Scan for the cell matching the given text and deliver its (x, y) coordinate at center. 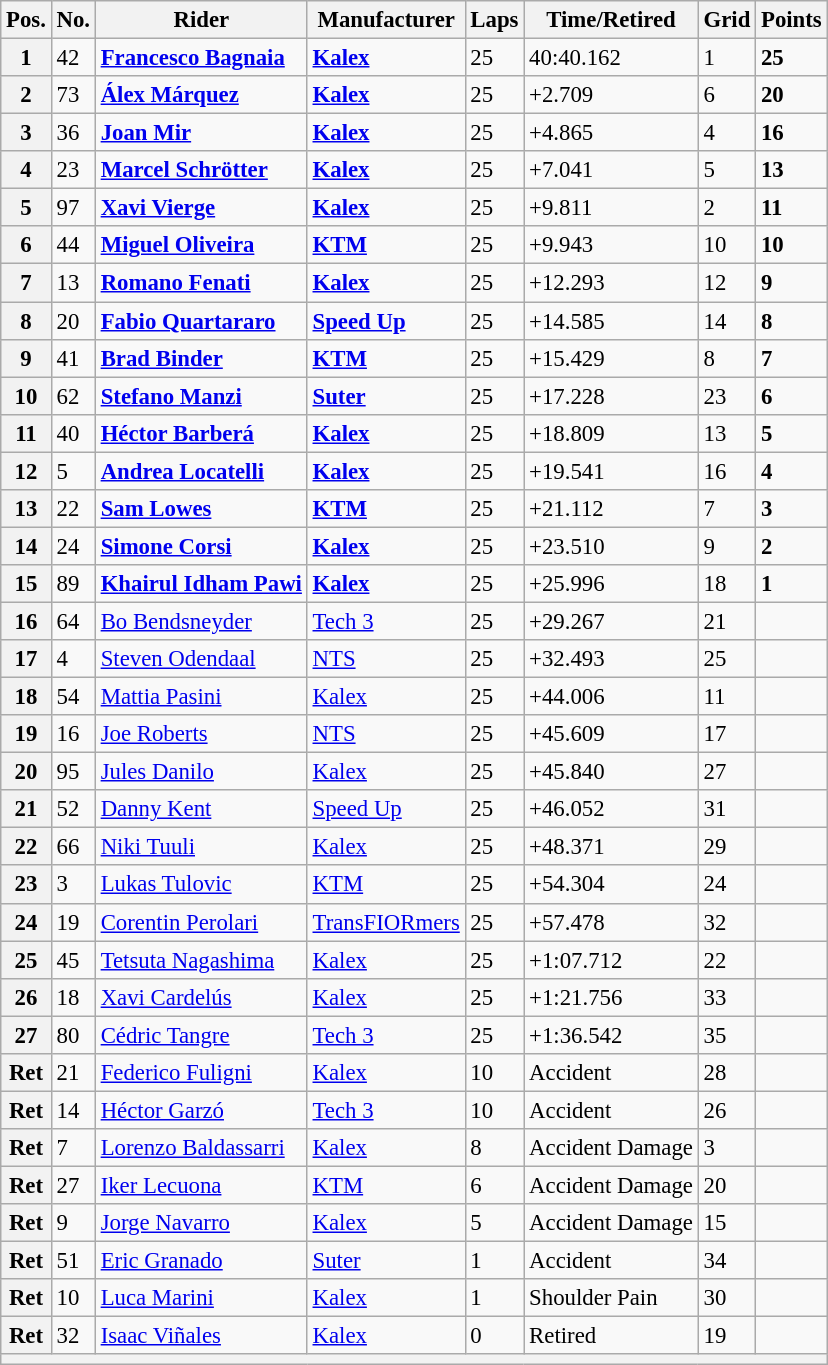
Eric Granado (201, 1261)
Luca Marini (201, 1298)
No. (73, 20)
+2.709 (611, 95)
+19.541 (611, 471)
Khairul Idham Pawi (201, 584)
+1:21.756 (611, 997)
33 (726, 997)
Romano Fenati (201, 283)
+32.493 (611, 659)
+12.293 (611, 283)
+46.052 (611, 809)
Retired (611, 1336)
Steven Odendaal (201, 659)
Brad Binder (201, 358)
Isaac Viñales (201, 1336)
34 (726, 1261)
+14.585 (611, 321)
97 (73, 208)
Mattia Pasini (201, 697)
+45.609 (611, 734)
41 (73, 358)
Héctor Barberá (201, 433)
Federico Fuligni (201, 1073)
Corentin Perolari (201, 922)
Joe Roberts (201, 734)
+23.510 (611, 546)
Andrea Locatelli (201, 471)
Lukas Tulovic (201, 885)
Francesco Bagnaia (201, 58)
+17.228 (611, 396)
35 (726, 1035)
TransFIORmers (386, 922)
40 (73, 433)
+9.943 (611, 245)
+25.996 (611, 584)
+44.006 (611, 697)
Tetsuta Nagashima (201, 960)
73 (73, 95)
62 (73, 396)
30 (726, 1298)
42 (73, 58)
0 (494, 1336)
Iker Lecuona (201, 1185)
+45.840 (611, 772)
45 (73, 960)
Laps (494, 20)
36 (73, 133)
29 (726, 847)
44 (73, 245)
Marcel Schrötter (201, 170)
28 (726, 1073)
Niki Tuuli (201, 847)
Cédric Tangre (201, 1035)
Sam Lowes (201, 509)
+48.371 (611, 847)
Bo Bendsneyder (201, 621)
Xavi Vierge (201, 208)
+15.429 (611, 358)
40:40.162 (611, 58)
+4.865 (611, 133)
31 (726, 809)
89 (73, 584)
+18.809 (611, 433)
+57.478 (611, 922)
Pos. (26, 20)
Grid (726, 20)
Manufacturer (386, 20)
Miguel Oliveira (201, 245)
Danny Kent (201, 809)
64 (73, 621)
Time/Retired (611, 20)
+21.112 (611, 509)
51 (73, 1261)
Álex Márquez (201, 95)
Lorenzo Baldassarri (201, 1148)
52 (73, 809)
80 (73, 1035)
Héctor Garzó (201, 1110)
+54.304 (611, 885)
Fabio Quartararo (201, 321)
54 (73, 697)
Simone Corsi (201, 546)
Xavi Cardelús (201, 997)
Jules Danilo (201, 772)
+1:36.542 (611, 1035)
+9.811 (611, 208)
Rider (201, 20)
+29.267 (611, 621)
Joan Mir (201, 133)
66 (73, 847)
Jorge Navarro (201, 1223)
+7.041 (611, 170)
Shoulder Pain (611, 1298)
+1:07.712 (611, 960)
Stefano Manzi (201, 396)
Points (792, 20)
95 (73, 772)
